For the text-containing cell, return its midpoint in (X, Y) coordinate format. 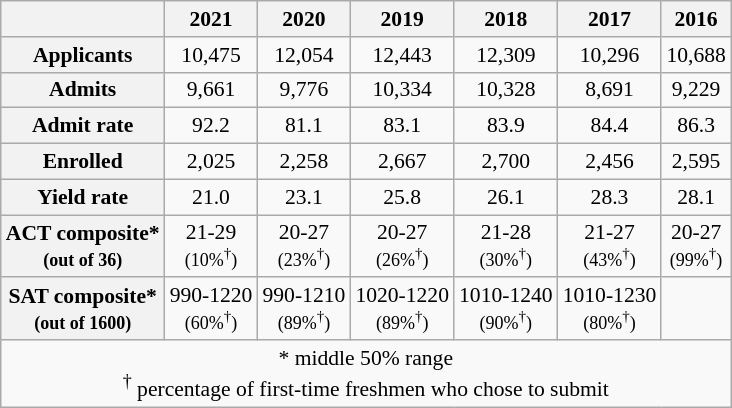
28.1 (696, 197)
2,700 (506, 161)
12,443 (402, 54)
1020-1220(89%†) (402, 308)
2,258 (304, 161)
2016 (696, 19)
Admits (83, 90)
25.8 (402, 197)
8,691 (610, 90)
2019 (402, 19)
9,776 (304, 90)
83.9 (506, 126)
92.2 (212, 126)
10,334 (402, 90)
ACT composite*(out of 36) (83, 246)
9,229 (696, 90)
10,475 (212, 54)
20-27(23%†) (304, 246)
2,595 (696, 161)
Applicants (83, 54)
* middle 50% range † percentage of first-time freshmen who chose to submit (366, 374)
26.1 (506, 197)
10,296 (610, 54)
28.3 (610, 197)
84.4 (610, 126)
12,054 (304, 54)
2,456 (610, 161)
81.1 (304, 126)
1010-1230(80%†) (610, 308)
12,309 (506, 54)
21-29(10%†) (212, 246)
10,328 (506, 90)
10,688 (696, 54)
2,667 (402, 161)
20-27(99%†) (696, 246)
Yield rate (83, 197)
2017 (610, 19)
Enrolled (83, 161)
21-27(43%†) (610, 246)
2,025 (212, 161)
2018 (506, 19)
990-1210(89%†) (304, 308)
20-27(26%†) (402, 246)
23.1 (304, 197)
Admit rate (83, 126)
990-1220(60%†) (212, 308)
21.0 (212, 197)
2020 (304, 19)
1010-1240(90%†) (506, 308)
21-28(30%†) (506, 246)
2021 (212, 19)
SAT composite*(out of 1600) (83, 308)
86.3 (696, 126)
83.1 (402, 126)
9,661 (212, 90)
